For the text-containing cell, return its midpoint in [X, Y] coordinate format. 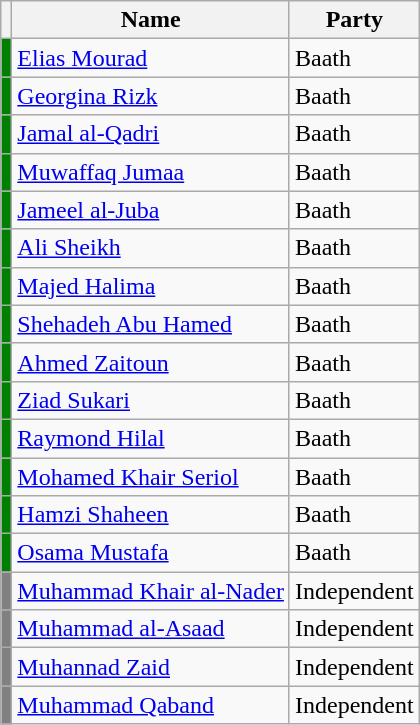
Jameel al-Juba [151, 210]
Muhammad Qaband [151, 705]
Ziad Sukari [151, 400]
Name [151, 20]
Georgina Rizk [151, 96]
Shehadeh Abu Hamed [151, 324]
Hamzi Shaheen [151, 515]
Elias Mourad [151, 58]
Muhammad Khair al-Nader [151, 591]
Osama Mustafa [151, 553]
Party [354, 20]
Ali Sheikh [151, 248]
Majed Halima [151, 286]
Ahmed Zaitoun [151, 362]
Muhammad al-Asaad [151, 629]
Mohamed Khair Seriol [151, 477]
Raymond Hilal [151, 438]
Muhannad Zaid [151, 667]
Jamal al-Qadri [151, 134]
Muwaffaq Jumaa [151, 172]
